Extract the [X, Y] coordinate from the center of the cell holding the provided text.  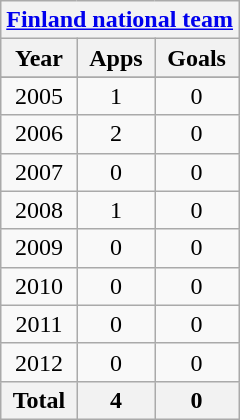
2005 [39, 96]
2007 [39, 172]
2008 [39, 210]
2012 [39, 362]
2009 [39, 248]
2006 [39, 134]
2010 [39, 286]
Goals [197, 58]
4 [116, 400]
2 [116, 134]
Year [39, 58]
Apps [116, 58]
2011 [39, 324]
Total [39, 400]
Finland national team [120, 20]
